Find where the given text appears and provide that cell's center as [x, y] coordinate. 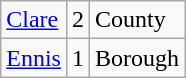
Clare [34, 20]
1 [78, 58]
Borough [138, 58]
County [138, 20]
2 [78, 20]
Ennis [34, 58]
